Locate the cell with the specified text and output its [x, y] center coordinate. 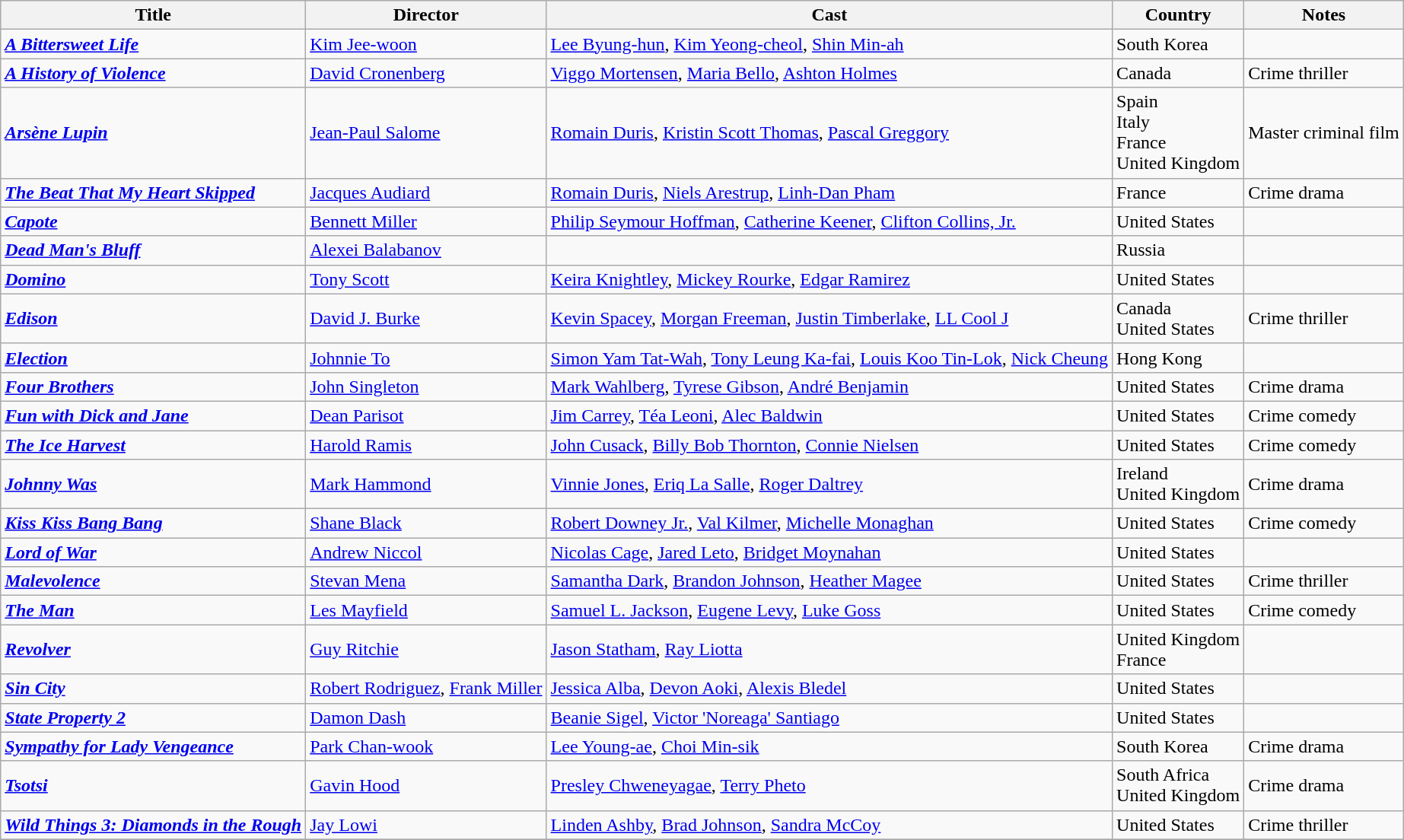
Les Mayfield [426, 610]
France [1178, 192]
Jessica Alba, Devon Aoki, Alexis Bledel [829, 689]
Samuel L. Jackson, Eugene Levy, Luke Goss [829, 610]
Kevin Spacey, Morgan Freeman, Justin Timberlake, LL Cool J [829, 318]
Arsène Lupin [154, 132]
Kim Jee-woon [426, 44]
CanadaUnited States [1178, 318]
Sin City [154, 689]
Harold Ramis [426, 445]
Title [154, 15]
The Beat That My Heart Skipped [154, 192]
Russia [1178, 250]
Robert Rodriguez, Frank Miller [426, 689]
Presley Chweneyagae, Terry Pheto [829, 785]
Shane Black [426, 523]
Dean Parisot [426, 415]
Canada [1178, 73]
David Cronenberg [426, 73]
Country [1178, 15]
Romain Duris, Kristin Scott Thomas, Pascal Greggory [829, 132]
The Man [154, 610]
Four Brothers [154, 387]
Samantha Dark, Brandon Johnson, Heather Magee [829, 581]
Malevolence [154, 581]
Capote [154, 221]
Domino [154, 279]
The Ice Harvest [154, 445]
Master criminal film [1324, 132]
Beanie Sigel, Victor 'Noreaga' Santiago [829, 717]
Park Chan-wook [426, 746]
Andrew Niccol [426, 552]
Johnny Was [154, 484]
State Property 2 [154, 717]
Simon Yam Tat-Wah, Tony Leung Ka-fai, Louis Koo Tin-Lok, Nick Cheung [829, 358]
Jacques Audiard [426, 192]
Tsotsi [154, 785]
David J. Burke [426, 318]
Election [154, 358]
Hong Kong [1178, 358]
Linden Ashby, Brad Johnson, Sandra McCoy [829, 825]
South AfricaUnited Kingdom [1178, 785]
Revolver [154, 650]
Gavin Hood [426, 785]
Guy Ritchie [426, 650]
Jean-Paul Salome [426, 132]
Jay Lowi [426, 825]
Fun with Dick and Jane [154, 415]
Johnnie To [426, 358]
Viggo Mortensen, Maria Bello, Ashton Holmes [829, 73]
Damon Dash [426, 717]
Edison [154, 318]
Stevan Mena [426, 581]
Jason Statham, Ray Liotta [829, 650]
Notes [1324, 15]
Philip Seymour Hoffman, Catherine Keener, Clifton Collins, Jr. [829, 221]
Wild Things 3: Diamonds in the Rough [154, 825]
Lord of War [154, 552]
Jim Carrey, Téa Leoni, Alec Baldwin [829, 415]
Romain Duris, Niels Arestrup, Linh-Dan Pham [829, 192]
United KingdomFrance [1178, 650]
Alexei Balabanov [426, 250]
John Singleton [426, 387]
Director [426, 15]
Bennett Miller [426, 221]
SpainItalyFranceUnited Kingdom [1178, 132]
Mark Hammond [426, 484]
Tony Scott [426, 279]
Cast [829, 15]
Mark Wahlberg, Tyrese Gibson, André Benjamin [829, 387]
Robert Downey Jr., Val Kilmer, Michelle Monaghan [829, 523]
A Bittersweet Life [154, 44]
Nicolas Cage, Jared Leto, Bridget Moynahan [829, 552]
IrelandUnited Kingdom [1178, 484]
A History of Violence [154, 73]
Dead Man's Bluff [154, 250]
Lee Byung-hun, Kim Yeong-cheol, Shin Min-ah [829, 44]
Kiss Kiss Bang Bang [154, 523]
Keira Knightley, Mickey Rourke, Edgar Ramirez [829, 279]
John Cusack, Billy Bob Thornton, Connie Nielsen [829, 445]
Lee Young-ae, Choi Min-sik [829, 746]
Vinnie Jones, Eriq La Salle, Roger Daltrey [829, 484]
Sympathy for Lady Vengeance [154, 746]
